Return the (X, Y) coordinate for the center point of the cell that contains the specified text.  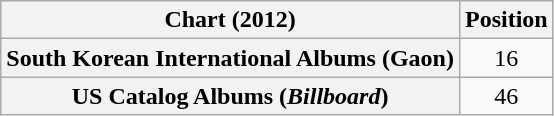
Chart (2012) (230, 20)
16 (506, 58)
46 (506, 96)
US Catalog Albums (Billboard) (230, 96)
Position (506, 20)
South Korean International Albums (Gaon) (230, 58)
